Extract the (x, y) coordinate from the center of the cell holding the provided text.  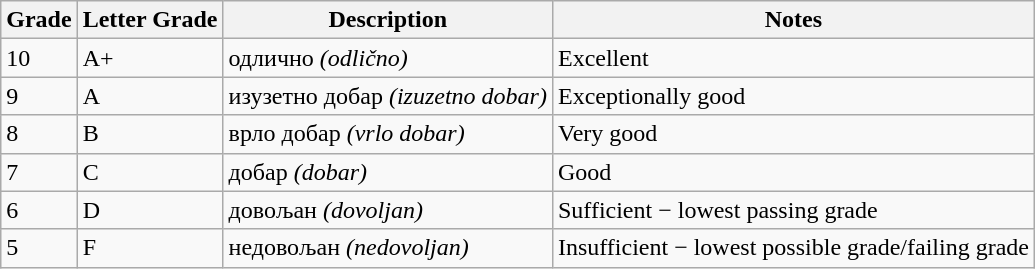
Exceptionally good (793, 96)
одлично (odlično) (388, 58)
8 (39, 134)
недовољан (nedovoljan) (388, 248)
7 (39, 172)
Excellent (793, 58)
добap (dobar) (388, 172)
изузетно добар (izuzetno dobar) (388, 96)
Good (793, 172)
A+ (150, 58)
Description (388, 20)
врло добар (vrlo dobar) (388, 134)
9 (39, 96)
C (150, 172)
Letter Grade (150, 20)
Insufficient − lowest possible grade/failing grade (793, 248)
F (150, 248)
6 (39, 210)
Grade (39, 20)
A (150, 96)
Very good (793, 134)
B (150, 134)
5 (39, 248)
10 (39, 58)
Sufficient − lowest passing grade (793, 210)
D (150, 210)
довољан (dovoljan) (388, 210)
Notes (793, 20)
